Detect which cell encompasses the target text, then output its (X, Y) center coordinate. 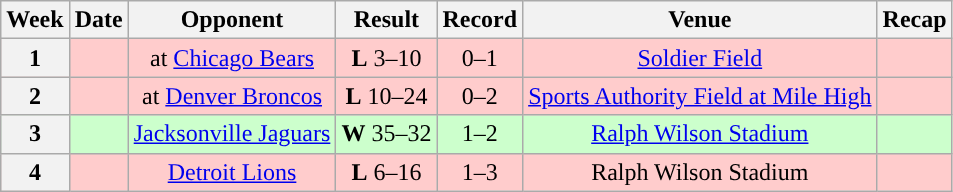
Sports Authority Field at Mile High (700, 96)
0–1 (480, 58)
at Chicago Bears (232, 58)
3 (35, 134)
1–2 (480, 134)
Detroit Lions (232, 172)
Result (386, 20)
Date (98, 20)
4 (35, 172)
Record (480, 20)
L 3–10 (386, 58)
at Denver Broncos (232, 96)
W 35–32 (386, 134)
0–2 (480, 96)
Jacksonville Jaguars (232, 134)
L 10–24 (386, 96)
2 (35, 96)
Week (35, 20)
Recap (914, 20)
Opponent (232, 20)
L 6–16 (386, 172)
1 (35, 58)
Soldier Field (700, 58)
1–3 (480, 172)
Venue (700, 20)
